Locate the cell with the specified text and output its (x, y) center coordinate. 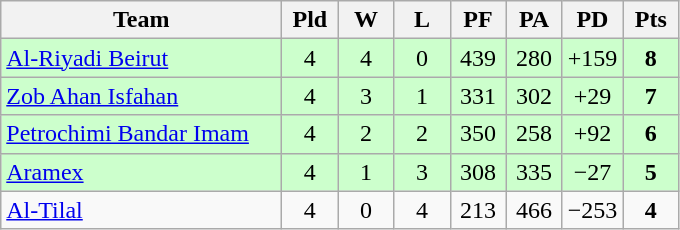
Pld (310, 20)
308 (478, 172)
280 (534, 58)
Pts (651, 20)
302 (534, 96)
5 (651, 172)
466 (534, 210)
−27 (592, 172)
6 (651, 134)
213 (478, 210)
Zob Ahan Isfahan (142, 96)
335 (534, 172)
−253 (592, 210)
PA (534, 20)
7 (651, 96)
+92 (592, 134)
W (366, 20)
L (422, 20)
Al-Tilal (142, 210)
Team (142, 20)
+29 (592, 96)
Petrochimi Bandar Imam (142, 134)
PF (478, 20)
+159 (592, 58)
Al-Riyadi Beirut (142, 58)
258 (534, 134)
331 (478, 96)
Aramex (142, 172)
PD (592, 20)
8 (651, 58)
439 (478, 58)
350 (478, 134)
